Detect which cell encompasses the target text, then output its [X, Y] center coordinate. 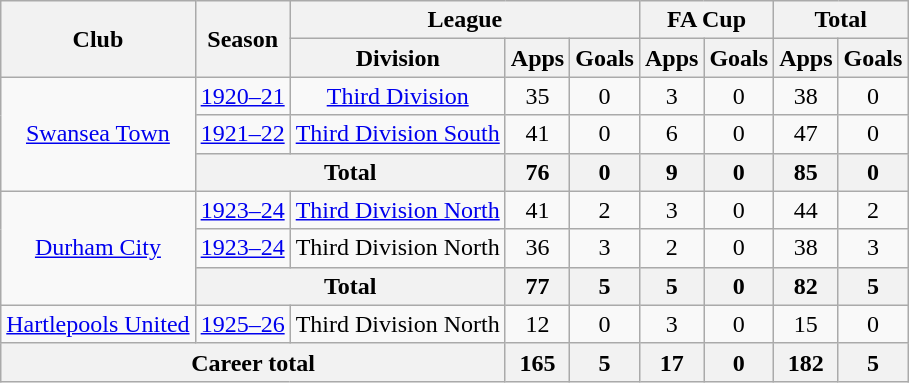
Career total [254, 362]
85 [806, 172]
Division [398, 58]
1920–21 [242, 96]
77 [537, 286]
76 [537, 172]
15 [806, 324]
FA Cup [706, 20]
182 [806, 362]
36 [537, 248]
Hartlepools United [98, 324]
Third Division South [398, 134]
1921–22 [242, 134]
35 [537, 96]
Club [98, 39]
Season [242, 39]
17 [671, 362]
1925–26 [242, 324]
Swansea Town [98, 134]
82 [806, 286]
Third Division [398, 96]
6 [671, 134]
44 [806, 210]
165 [537, 362]
League [464, 20]
47 [806, 134]
9 [671, 172]
Durham City [98, 248]
12 [537, 324]
